Scan for the cell matching the given text and deliver its (x, y) coordinate at center. 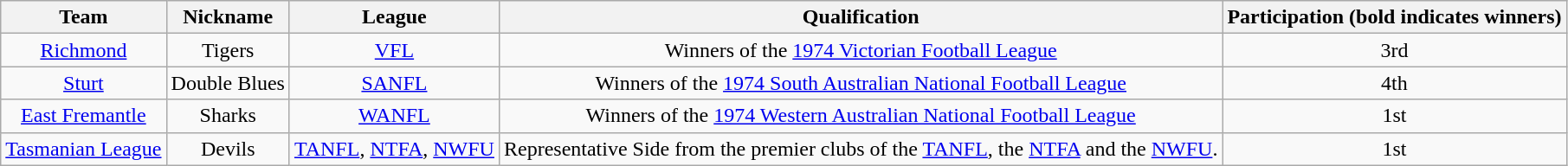
Winners of the 1974 Victorian Football League (861, 50)
Winners of the 1974 Western Australian National Football League (861, 116)
Team (83, 17)
League (394, 17)
Sturt (83, 83)
Richmond (83, 50)
Devils (228, 149)
VFL (394, 50)
WANFL (394, 116)
Representative Side from the premier clubs of the TANFL, the NTFA and the NWFU. (861, 149)
TANFL, NTFA, NWFU (394, 149)
East Fremantle (83, 116)
Qualification (861, 17)
Nickname (228, 17)
SANFL (394, 83)
Winners of the 1974 South Australian National Football League (861, 83)
4th (1394, 83)
Participation (bold indicates winners) (1394, 17)
Sharks (228, 116)
Tasmanian League (83, 149)
3rd (1394, 50)
Tigers (228, 50)
Double Blues (228, 83)
